For the text-containing cell, return its midpoint in (X, Y) coordinate format. 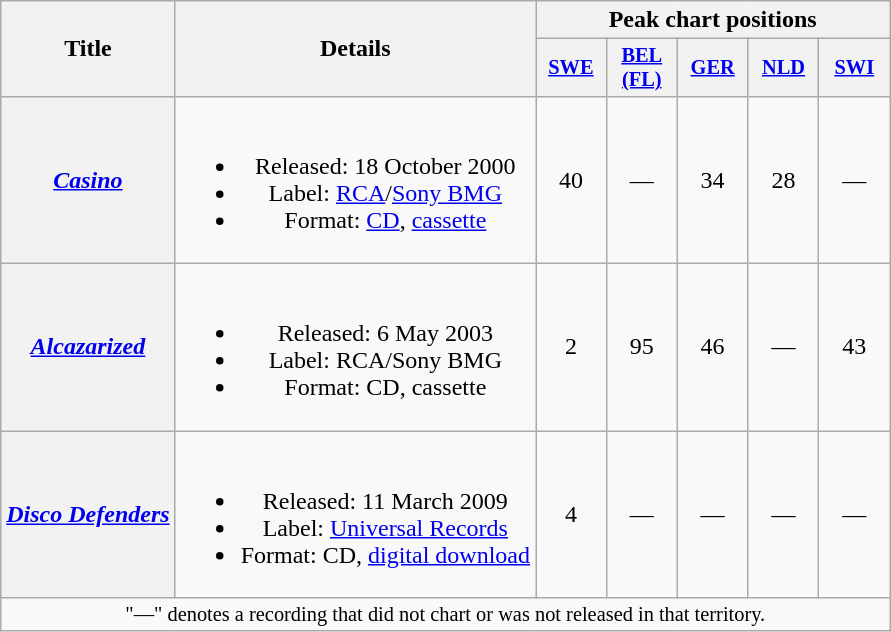
Released: 11 March 2009Label: Universal RecordsFormat: CD, digital download (355, 514)
Released: 6 May 2003Label: RCA/Sony BMGFormat: CD, cassette (355, 348)
Peak chart positions (713, 20)
2 (572, 348)
"—" denotes a recording that did not chart or was not released in that territory. (446, 615)
GER (712, 68)
46 (712, 348)
SWE (572, 68)
BEL (FL) (642, 68)
Disco Defenders (88, 514)
SWI (854, 68)
40 (572, 180)
Details (355, 49)
34 (712, 180)
Casino (88, 180)
4 (572, 514)
Title (88, 49)
Alcazarized (88, 348)
NLD (784, 68)
95 (642, 348)
43 (854, 348)
Released: 18 October 2000Label: RCA/Sony BMGFormat: CD, cassette (355, 180)
28 (784, 180)
